Return the [x, y] coordinate for the center point of the cell that contains the specified text.  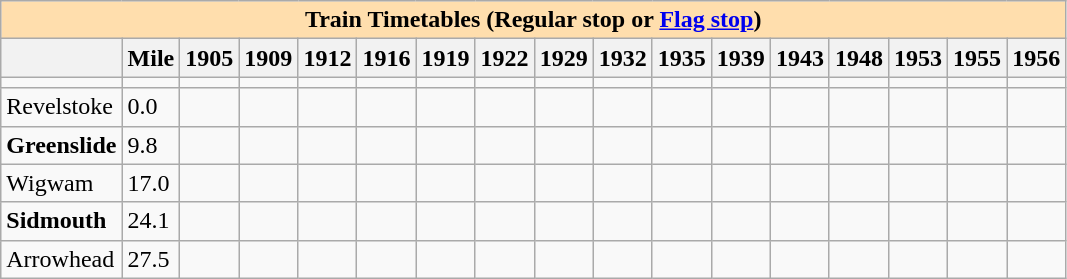
24.1 [151, 221]
9.8 [151, 145]
1929 [564, 58]
1922 [504, 58]
1912 [328, 58]
1932 [622, 58]
Sidmouth [62, 221]
1916 [386, 58]
Train Timetables (Regular stop or Flag stop) [534, 20]
1943 [800, 58]
1909 [268, 58]
1953 [918, 58]
0.0 [151, 107]
1955 [978, 58]
Arrowhead [62, 259]
Greenslide [62, 145]
1956 [1036, 58]
1919 [446, 58]
1939 [740, 58]
Wigwam [62, 183]
Mile [151, 58]
27.5 [151, 259]
17.0 [151, 183]
1935 [682, 58]
1948 [858, 58]
1905 [210, 58]
Revelstoke [62, 107]
